Output the (x, y) coordinate of the center of the cell containing the given text.  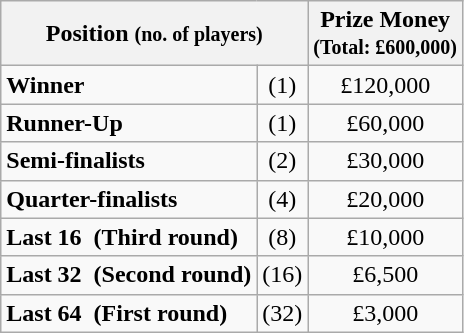
£6,500 (386, 275)
(8) (282, 237)
£30,000 (386, 161)
£10,000 (386, 237)
£60,000 (386, 123)
Prize Money(Total: £600,000) (386, 34)
£120,000 (386, 85)
Last 16 (Third round) (129, 237)
(4) (282, 199)
(32) (282, 313)
£20,000 (386, 199)
Winner (129, 85)
Position (no. of players) (154, 34)
£3,000 (386, 313)
(16) (282, 275)
(2) (282, 161)
Last 64 (First round) (129, 313)
Runner-Up (129, 123)
Last 32 (Second round) (129, 275)
Quarter-finalists (129, 199)
Semi-finalists (129, 161)
